Detect which cell encompasses the target text, then output its [x, y] center coordinate. 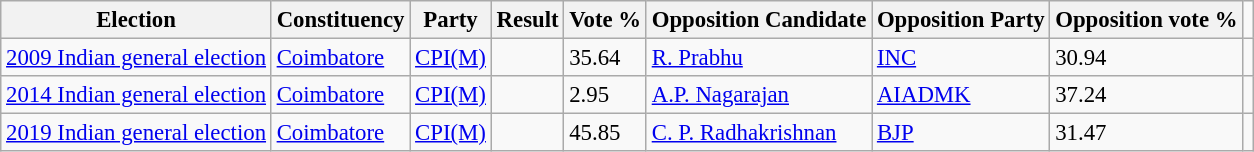
Opposition vote % [1146, 20]
A.P. Nagarajan [758, 95]
45.85 [606, 133]
2009 Indian general election [136, 58]
R. Prabhu [758, 58]
31.47 [1146, 133]
Party [450, 20]
35.64 [606, 58]
AIADMK [961, 95]
2019 Indian general election [136, 133]
Vote % [606, 20]
30.94 [1146, 58]
2.95 [606, 95]
Opposition Party [961, 20]
Constituency [340, 20]
Opposition Candidate [758, 20]
BJP [961, 133]
Result [528, 20]
37.24 [1146, 95]
2014 Indian general election [136, 95]
C. P. Radhakrishnan [758, 133]
Election [136, 20]
INC [961, 58]
